Extract the (X, Y) coordinate from the center of the cell holding the provided text.  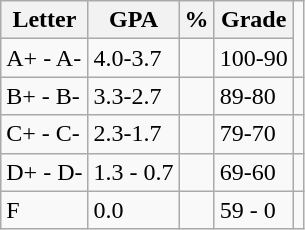
59 - 0 (254, 210)
79-70 (254, 134)
0.0 (134, 210)
4.0-3.7 (134, 58)
3.3-2.7 (134, 96)
Letter (44, 20)
69-60 (254, 172)
1.3 - 0.7 (134, 172)
A+ - A- (44, 58)
89-80 (254, 96)
Grade (254, 20)
B+ - B- (44, 96)
GPA (134, 20)
D+ - D- (44, 172)
2.3-1.7 (134, 134)
% (196, 20)
C+ - C- (44, 134)
F (44, 210)
100-90 (254, 58)
